Capture the cell that displays the provided text and extract its (x, y) central coordinate. 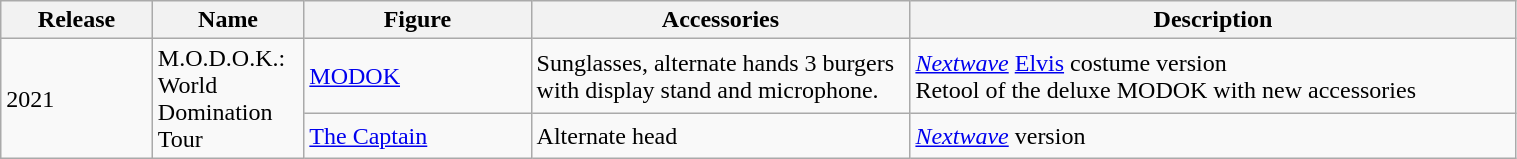
Description (1213, 20)
M.O.D.O.K.: World Domination Tour (228, 98)
MODOK (418, 76)
Release (77, 20)
Figure (418, 20)
Nextwave version (1213, 136)
Accessories (720, 20)
Sunglasses, alternate hands 3 burgers with display stand and microphone. (720, 76)
Alternate head (720, 136)
Nextwave Elvis costume versionRetool of the deluxe MODOK with new accessories (1213, 76)
Name (228, 20)
2021 (77, 98)
The Captain (418, 136)
